Output the (X, Y) coordinate of the center of the cell containing the given text.  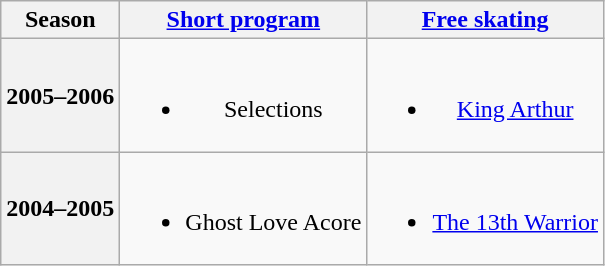
King Arthur (486, 96)
Ghost Love Acore (244, 208)
2004–2005 (60, 208)
The 13th Warrior (486, 208)
Selections (244, 96)
Season (60, 20)
Free skating (486, 20)
2005–2006 (60, 96)
Short program (244, 20)
